Output the [X, Y] coordinate of the center of the cell containing the given text.  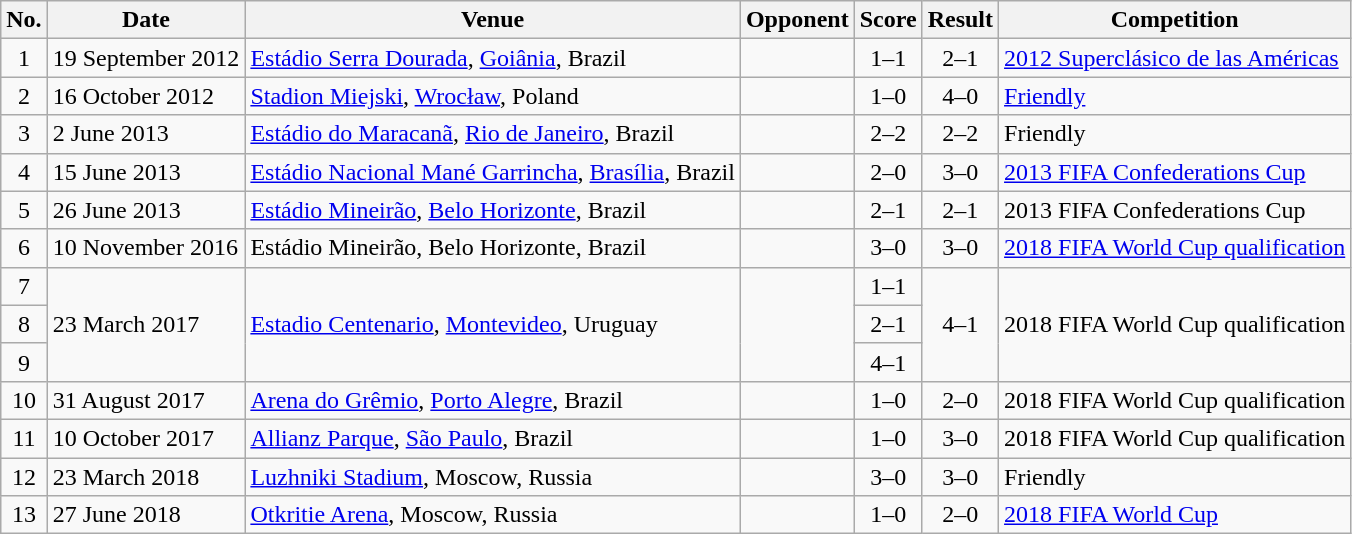
9 [24, 362]
Stadion Miejski, Wrocław, Poland [493, 96]
Competition [1175, 20]
5 [24, 210]
Estádio Serra Dourada, Goiânia, Brazil [493, 58]
2012 Superclásico de las Américas [1175, 58]
No. [24, 20]
2 [24, 96]
2 June 2013 [146, 134]
Score [888, 20]
23 March 2018 [146, 477]
Arena do Grêmio, Porto Alegre, Brazil [493, 400]
10 October 2017 [146, 438]
Result [960, 20]
Estádio Nacional Mané Garrincha, Brasília, Brazil [493, 172]
13 [24, 515]
4–0 [960, 96]
Date [146, 20]
Luzhniki Stadium, Moscow, Russia [493, 477]
10 [24, 400]
Otkritie Arena, Moscow, Russia [493, 515]
2018 FIFA World Cup [1175, 515]
Venue [493, 20]
26 June 2013 [146, 210]
11 [24, 438]
8 [24, 324]
3 [24, 134]
Estádio do Maracanã, Rio de Janeiro, Brazil [493, 134]
7 [24, 286]
15 June 2013 [146, 172]
27 June 2018 [146, 515]
1 [24, 58]
31 August 2017 [146, 400]
4 [24, 172]
19 September 2012 [146, 58]
10 November 2016 [146, 248]
Estadio Centenario, Montevideo, Uruguay [493, 324]
16 October 2012 [146, 96]
23 March 2017 [146, 324]
12 [24, 477]
6 [24, 248]
Opponent [797, 20]
Allianz Parque, São Paulo, Brazil [493, 438]
